Output the (x, y) coordinate of the center of the cell containing the given text.  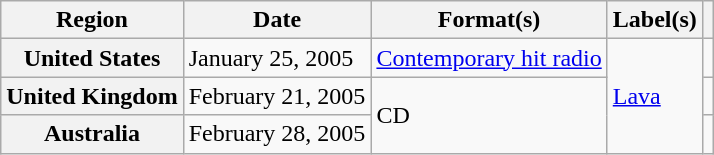
February 21, 2005 (277, 96)
United States (92, 58)
Region (92, 20)
Date (277, 20)
Lava (654, 96)
Australia (92, 134)
Format(s) (489, 20)
CD (489, 115)
January 25, 2005 (277, 58)
Label(s) (654, 20)
February 28, 2005 (277, 134)
Contemporary hit radio (489, 58)
United Kingdom (92, 96)
